Return the (X, Y) coordinate for the center point of the cell that contains the specified text.  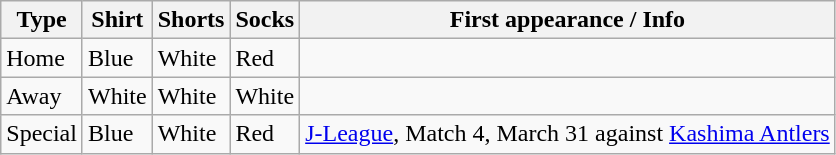
First appearance / Info (568, 20)
Home (42, 58)
Away (42, 96)
Type (42, 20)
Shorts (191, 20)
J-League, Match 4, March 31 against Kashima Antlers (568, 134)
Socks (265, 20)
Shirt (117, 20)
Special (42, 134)
